Output the (X, Y) coordinate of the center of the cell containing the given text.  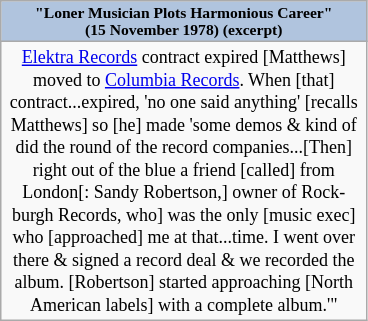
"Loner Musician Plots Harmonious Career" (15 November 1978) (excerpt) (184, 22)
